Search for the cell housing the specified text and yield its [x, y] center coordinate. 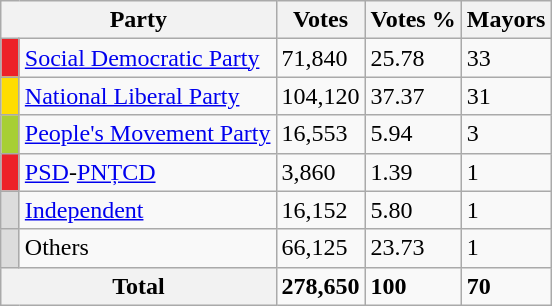
71,840 [320, 58]
Total [138, 286]
37.37 [413, 96]
5.94 [413, 134]
Votes % [413, 20]
31 [506, 96]
16,553 [320, 134]
PSD-PNȚCD [148, 172]
104,120 [320, 96]
25.78 [413, 58]
100 [413, 286]
3 [506, 134]
Votes [320, 20]
5.80 [413, 210]
National Liberal Party [148, 96]
People's Movement Party [148, 134]
Party [138, 20]
66,125 [320, 248]
Mayors [506, 20]
23.73 [413, 248]
Independent [148, 210]
Others [148, 248]
3,860 [320, 172]
1.39 [413, 172]
70 [506, 286]
Social Democratic Party [148, 58]
33 [506, 58]
16,152 [320, 210]
278,650 [320, 286]
